For the text-containing cell, return its midpoint in [X, Y] coordinate format. 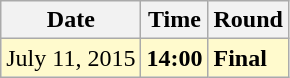
Time [174, 20]
July 11, 2015 [71, 58]
Round [248, 20]
14:00 [174, 58]
Final [248, 58]
Date [71, 20]
